Determine the [x, y] coordinate at the center of the cell enclosing the given text.  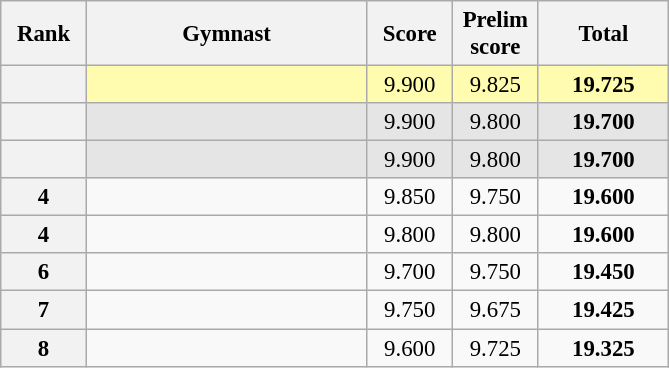
Rank [44, 34]
Prelim score [496, 34]
9.600 [410, 348]
9.675 [496, 310]
Total [604, 34]
8 [44, 348]
Score [410, 34]
19.450 [604, 273]
9.725 [496, 348]
9.825 [496, 85]
19.325 [604, 348]
6 [44, 273]
19.425 [604, 310]
9.700 [410, 273]
19.725 [604, 85]
9.850 [410, 197]
7 [44, 310]
Gymnast [226, 34]
